Provide the [X, Y] coordinate of the cell's center where the given text is located.  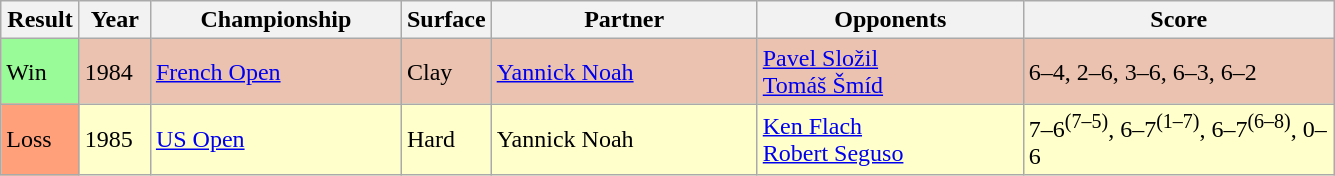
Result [40, 20]
7–6(7–5), 6–7(1–7), 6–7(6–8), 0–6 [1178, 140]
6–4, 2–6, 3–6, 6–3, 6–2 [1178, 72]
US Open [276, 140]
1985 [114, 140]
Score [1178, 20]
Partner [624, 20]
Year [114, 20]
Win [40, 72]
Clay [446, 72]
Opponents [890, 20]
Surface [446, 20]
Ken Flach Robert Seguso [890, 140]
1984 [114, 72]
French Open [276, 72]
Championship [276, 20]
Hard [446, 140]
Pavel Složil Tomáš Šmíd [890, 72]
Loss [40, 140]
